For the text-containing cell, return its midpoint in [X, Y] coordinate format. 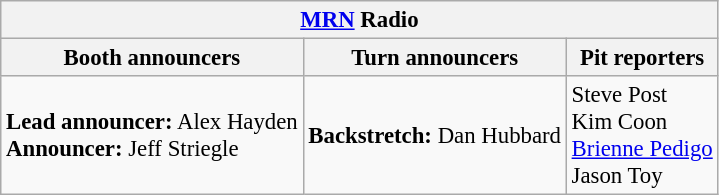
Lead announcer: Alex HaydenAnnouncer: Jeff Striegle [152, 136]
Steve PostKim CoonBrienne PedigoJason Toy [642, 136]
Pit reporters [642, 58]
MRN Radio [360, 20]
Backstretch: Dan Hubbard [434, 136]
Booth announcers [152, 58]
Turn announcers [434, 58]
